Search for the cell housing the specified text and yield its (X, Y) center coordinate. 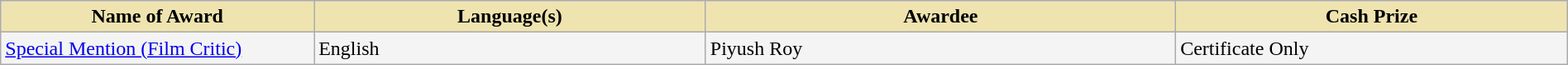
Cash Prize (1372, 17)
Piyush Roy (940, 48)
Certificate Only (1372, 48)
Special Mention (Film Critic) (157, 48)
Name of Award (157, 17)
English (510, 48)
Language(s) (510, 17)
Awardee (940, 17)
